Identify which cell holds the provided text, then report its (X, Y) central coordinate. 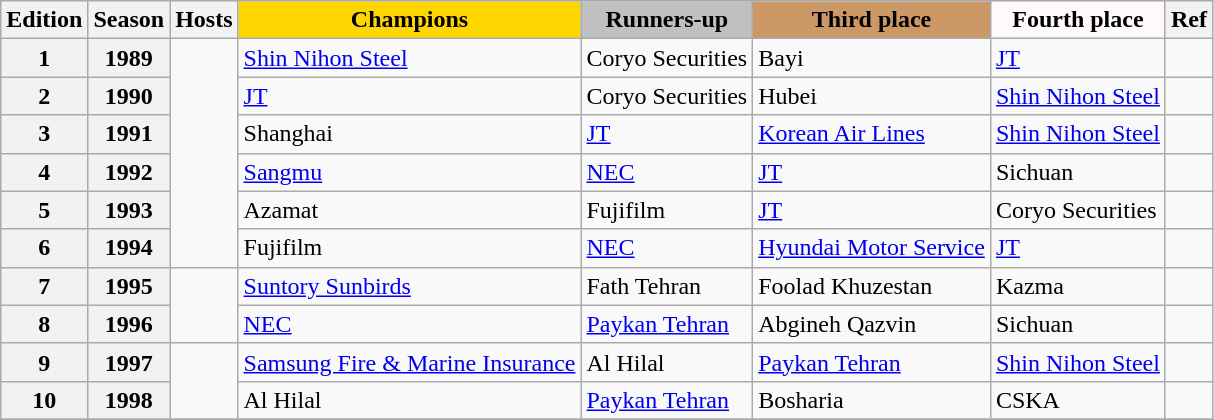
6 (44, 248)
1995 (129, 286)
1994 (129, 248)
7 (44, 286)
Edition (44, 20)
Korean Air Lines (872, 134)
Third place (872, 20)
Hyundai Motor Service (872, 248)
10 (44, 400)
1989 (129, 58)
3 (44, 134)
Season (129, 20)
CSKA (1078, 400)
Suntory Sunbirds (410, 286)
1992 (129, 172)
1996 (129, 324)
4 (44, 172)
Fourth place (1078, 20)
2 (44, 96)
9 (44, 362)
Abgineh Qazvin (872, 324)
Ref (1188, 20)
1991 (129, 134)
5 (44, 210)
Champions (410, 20)
1 (44, 58)
Azamat (410, 210)
8 (44, 324)
1998 (129, 400)
Bosharia (872, 400)
Samsung Fire & Marine Insurance (410, 362)
1997 (129, 362)
Bayi (872, 58)
Hubei (872, 96)
Fath Tehran (667, 286)
Foolad Khuzestan (872, 286)
Runners-up (667, 20)
Kazma (1078, 286)
1990 (129, 96)
Shanghai (410, 134)
1993 (129, 210)
Sangmu (410, 172)
Hosts (204, 20)
